Pinpoint the cell where the given text exists, returning its [X, Y] midpoint coordinate. 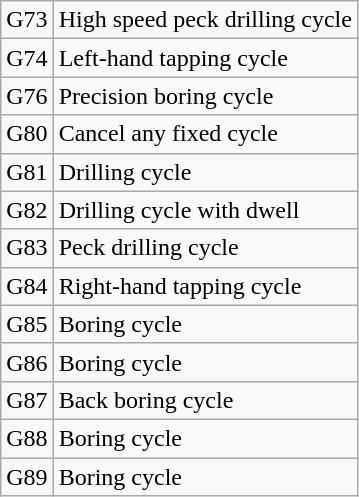
G80 [27, 134]
G82 [27, 210]
G83 [27, 248]
Drilling cycle with dwell [205, 210]
G87 [27, 400]
G81 [27, 172]
Back boring cycle [205, 400]
G84 [27, 286]
G74 [27, 58]
G76 [27, 96]
Left-hand tapping cycle [205, 58]
Precision boring cycle [205, 96]
Right-hand tapping cycle [205, 286]
G89 [27, 477]
G86 [27, 362]
G85 [27, 324]
High speed peck drilling cycle [205, 20]
G88 [27, 438]
Peck drilling cycle [205, 248]
G73 [27, 20]
Drilling cycle [205, 172]
Cancel any fixed cycle [205, 134]
